Return the (x, y) coordinate for the center point of the cell that contains the specified text.  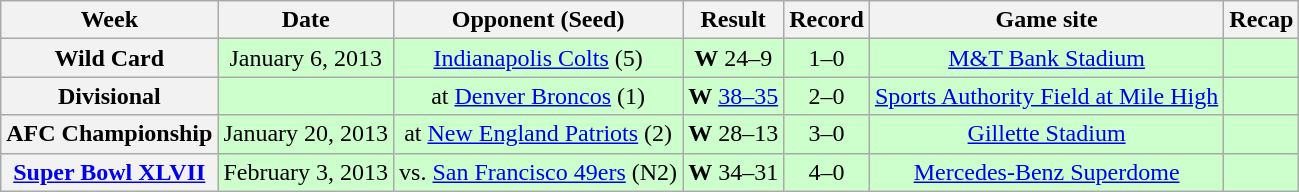
AFC Championship (110, 134)
2–0 (827, 96)
Divisional (110, 96)
January 6, 2013 (306, 58)
Result (734, 20)
Date (306, 20)
Wild Card (110, 58)
February 3, 2013 (306, 172)
W 38–35 (734, 96)
Mercedes-Benz Superdome (1046, 172)
W 34–31 (734, 172)
Game site (1046, 20)
M&T Bank Stadium (1046, 58)
January 20, 2013 (306, 134)
Gillette Stadium (1046, 134)
Recap (1262, 20)
W 24–9 (734, 58)
Sports Authority Field at Mile High (1046, 96)
1–0 (827, 58)
at Denver Broncos (1) (538, 96)
Super Bowl XLVII (110, 172)
4–0 (827, 172)
W 28–13 (734, 134)
Record (827, 20)
Indianapolis Colts (5) (538, 58)
Opponent (Seed) (538, 20)
at New England Patriots (2) (538, 134)
vs. San Francisco 49ers (N2) (538, 172)
Week (110, 20)
3–0 (827, 134)
